Extract the (x, y) coordinate from the center of the cell holding the provided text.  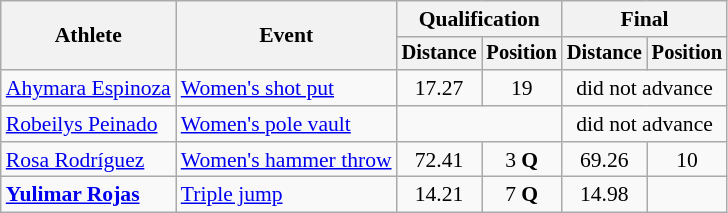
Rosa Rodríguez (88, 160)
Women's pole vault (286, 124)
Women's hammer throw (286, 160)
14.21 (440, 195)
Qualification (480, 19)
Triple jump (286, 195)
Athlete (88, 36)
17.27 (440, 88)
Final (644, 19)
Event (286, 36)
10 (687, 160)
Robeilys Peinado (88, 124)
14.98 (604, 195)
19 (522, 88)
3 Q (522, 160)
Women's shot put (286, 88)
72.41 (440, 160)
69.26 (604, 160)
7 Q (522, 195)
Ahymara Espinoza (88, 88)
Yulimar Rojas (88, 195)
